Output the [X, Y] coordinate of the center of the cell containing the given text.  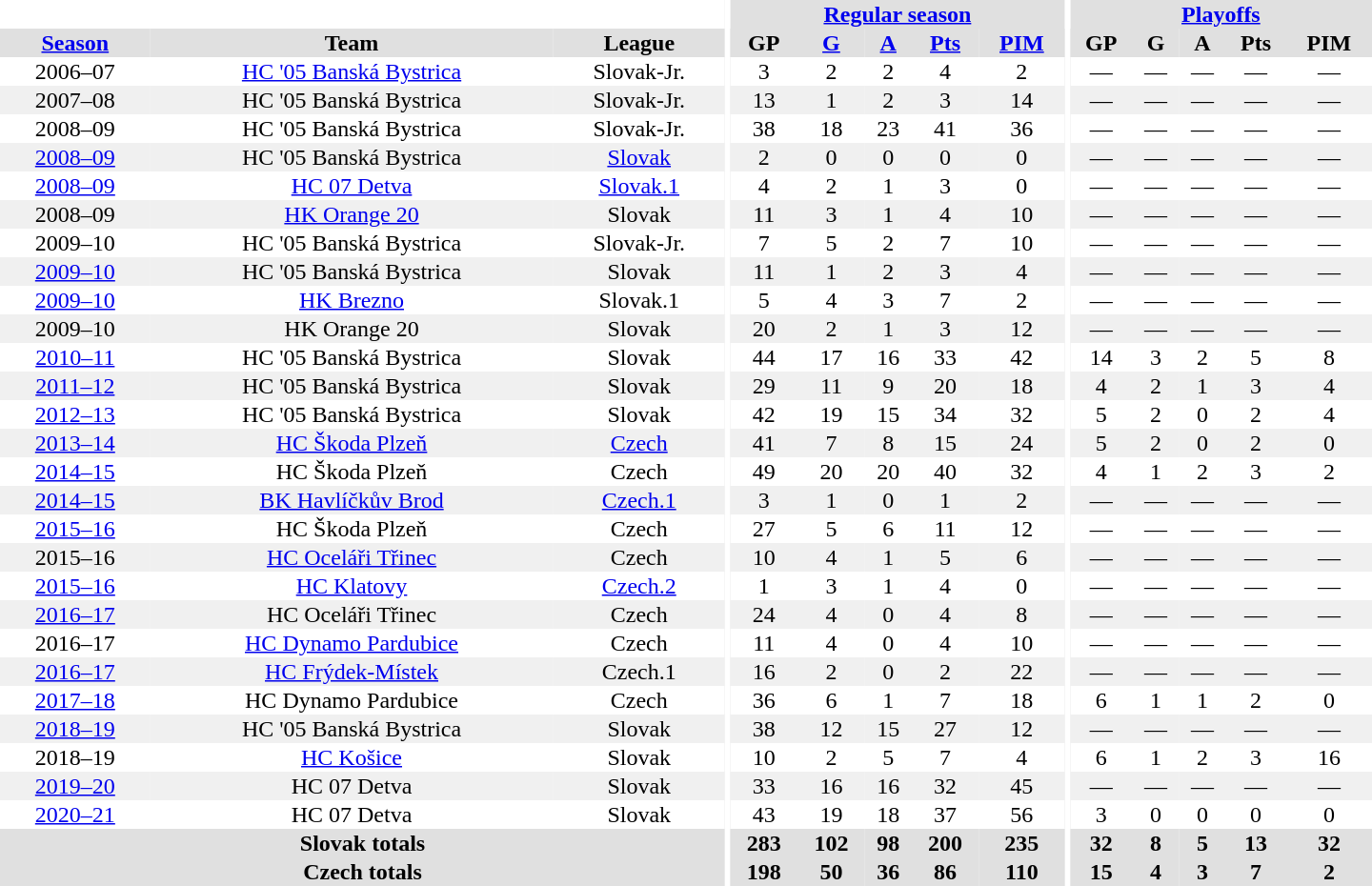
2006–07 [75, 71]
22 [1021, 672]
200 [945, 843]
40 [945, 472]
86 [945, 872]
League [638, 43]
2020–21 [75, 815]
2019–20 [75, 786]
Team [353, 43]
198 [764, 872]
Czech totals [362, 872]
17 [831, 357]
2011–12 [75, 386]
Czech.2 [638, 586]
HK Brezno [353, 300]
110 [1021, 872]
Playoffs [1221, 14]
43 [764, 815]
HC Klatovy [353, 586]
34 [945, 414]
Regular season [898, 14]
2017–18 [75, 700]
44 [764, 357]
2012–13 [75, 414]
37 [945, 815]
Slovak totals [362, 843]
29 [764, 386]
98 [888, 843]
45 [1021, 786]
49 [764, 472]
HC Frýdek-Místek [353, 672]
283 [764, 843]
2013–14 [75, 443]
50 [831, 872]
2010–11 [75, 357]
Season [75, 43]
56 [1021, 815]
9 [888, 386]
235 [1021, 843]
102 [831, 843]
2007–08 [75, 100]
HC Košice [353, 757]
23 [888, 129]
BK Havlíčkův Brod [353, 500]
